Extract the (X, Y) coordinate from the center of the cell holding the provided text.  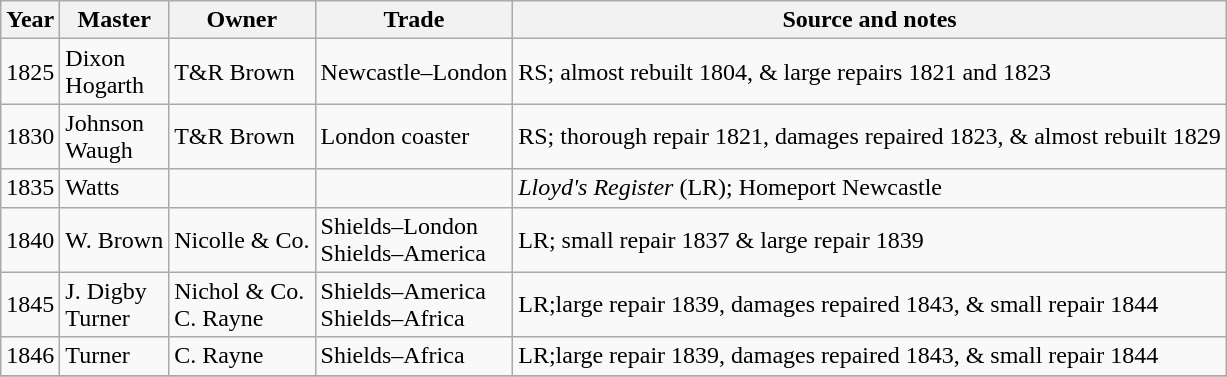
1830 (30, 136)
DixonHogarth (114, 72)
RS; thorough repair 1821, damages repaired 1823, & almost rebuilt 1829 (870, 136)
Nicolle & Co. (242, 240)
Owner (242, 20)
JohnsonWaugh (114, 136)
1835 (30, 188)
Lloyd's Register (LR); Homeport Newcastle (870, 188)
Shields–LondonShields–America (414, 240)
1845 (30, 304)
Master (114, 20)
Nichol & Co.C. Rayne (242, 304)
W. Brown (114, 240)
1846 (30, 356)
1825 (30, 72)
C. Rayne (242, 356)
Shields–Africa (414, 356)
Year (30, 20)
LR; small repair 1837 & large repair 1839 (870, 240)
Trade (414, 20)
Shields–AmericaShields–Africa (414, 304)
Newcastle–London (414, 72)
Source and notes (870, 20)
London coaster (414, 136)
1840 (30, 240)
J. DigbyTurner (114, 304)
Turner (114, 356)
RS; almost rebuilt 1804, & large repairs 1821 and 1823 (870, 72)
Watts (114, 188)
